Detect which cell encompasses the target text, then output its [X, Y] center coordinate. 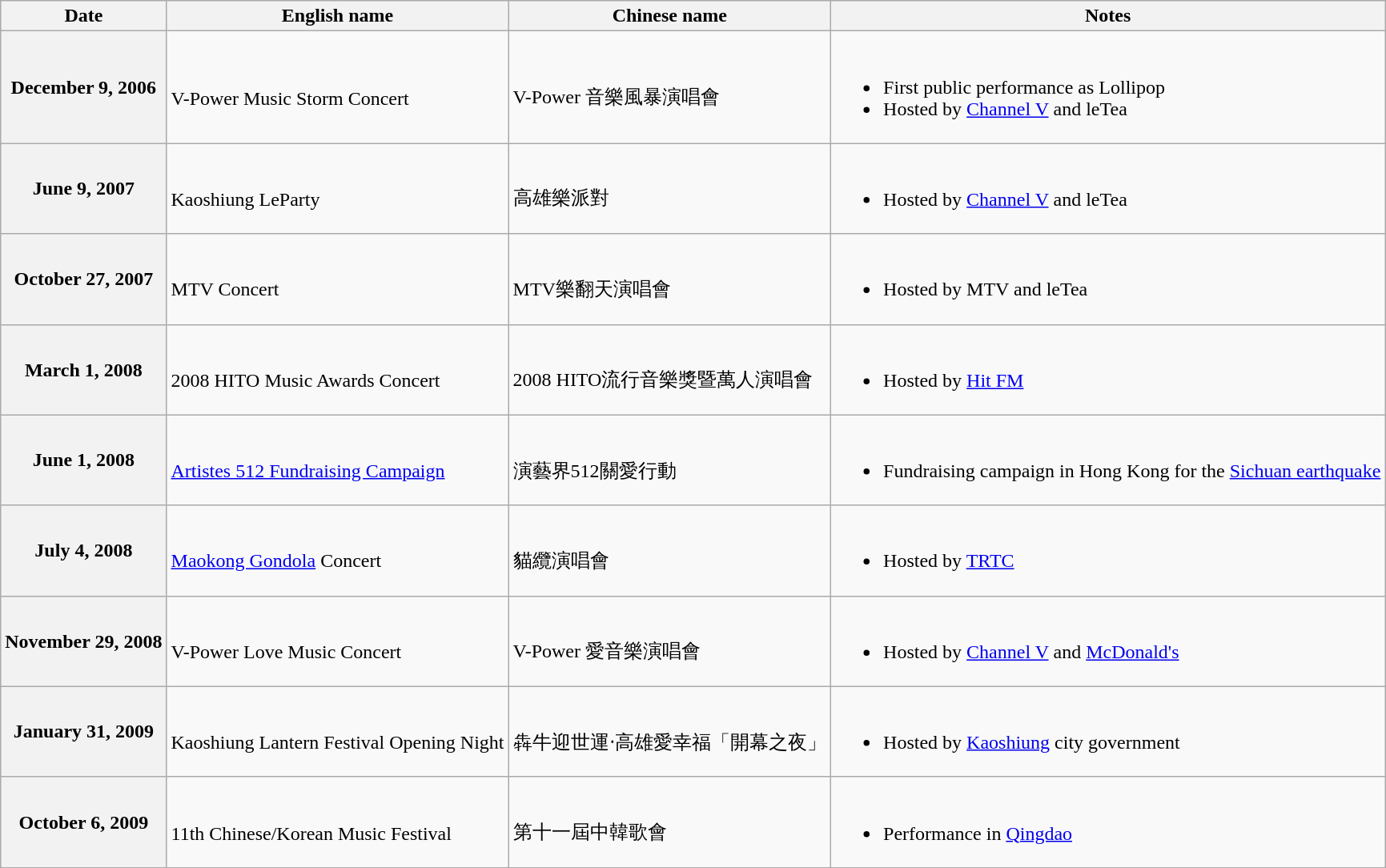
V-Power Love Music Concert [338, 641]
V-Power Music Storm Concert [338, 87]
January 31, 2009 [83, 732]
Hosted by MTV and leTea [1108, 279]
2008 HITO Music Awards Concert [338, 370]
高雄樂派對 [669, 189]
Chinese name [669, 16]
MTV樂翻天演唱會 [669, 279]
Hosted by Channel V and McDonald's [1108, 641]
December 9, 2006 [83, 87]
V-Power 愛音樂演唱會 [669, 641]
June 1, 2008 [83, 460]
演藝界512關愛行動 [669, 460]
November 29, 2008 [83, 641]
Kaoshiung Lantern Festival Opening Night [338, 732]
Hosted by TRTC [1108, 551]
貓纜演唱會 [669, 551]
Hosted by Kaoshiung city government [1108, 732]
July 4, 2008 [83, 551]
11th Chinese/Korean Music Festival [338, 822]
MTV Concert [338, 279]
犇牛迎世運‧高雄愛幸福「開幕之夜」 [669, 732]
Kaoshiung LeParty [338, 189]
2008 HITO流行音樂獎暨萬人演唱會 [669, 370]
Hosted by Hit FM [1108, 370]
Date [83, 16]
Fundraising campaign in Hong Kong for the Sichuan earthquake [1108, 460]
Notes [1108, 16]
October 27, 2007 [83, 279]
Maokong Gondola Concert [338, 551]
June 9, 2007 [83, 189]
First public performance as LollipopHosted by Channel V and leTea [1108, 87]
Hosted by Channel V and leTea [1108, 189]
March 1, 2008 [83, 370]
October 6, 2009 [83, 822]
English name [338, 16]
Performance in Qingdao [1108, 822]
Artistes 512 Fundraising Campaign [338, 460]
第十一屆中韓歌會 [669, 822]
V-Power 音樂風暴演唱會 [669, 87]
